Find where the given text appears and provide that cell's center as [x, y] coordinate. 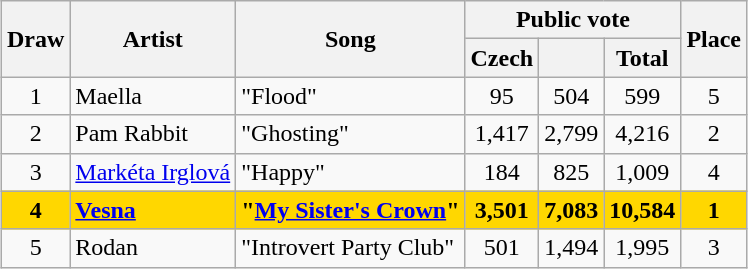
Place [714, 39]
Artist [153, 39]
"Flood" [350, 96]
825 [572, 172]
Maella [153, 96]
1,494 [572, 248]
7,083 [572, 210]
1,417 [502, 134]
501 [502, 248]
Public vote [573, 20]
95 [502, 96]
1,995 [642, 248]
Total [642, 58]
Pam Rabbit [153, 134]
599 [642, 96]
1,009 [642, 172]
10,584 [642, 210]
Vesna [153, 210]
Czech [502, 58]
3,501 [502, 210]
2,799 [572, 134]
Song [350, 39]
Markéta Irglová [153, 172]
"Introvert Party Club" [350, 248]
4,216 [642, 134]
"My Sister's Crown" [350, 210]
184 [502, 172]
504 [572, 96]
Draw [35, 39]
"Happy" [350, 172]
"Ghosting" [350, 134]
Rodan [153, 248]
